Return [x, y] of the center of cell containing provided text 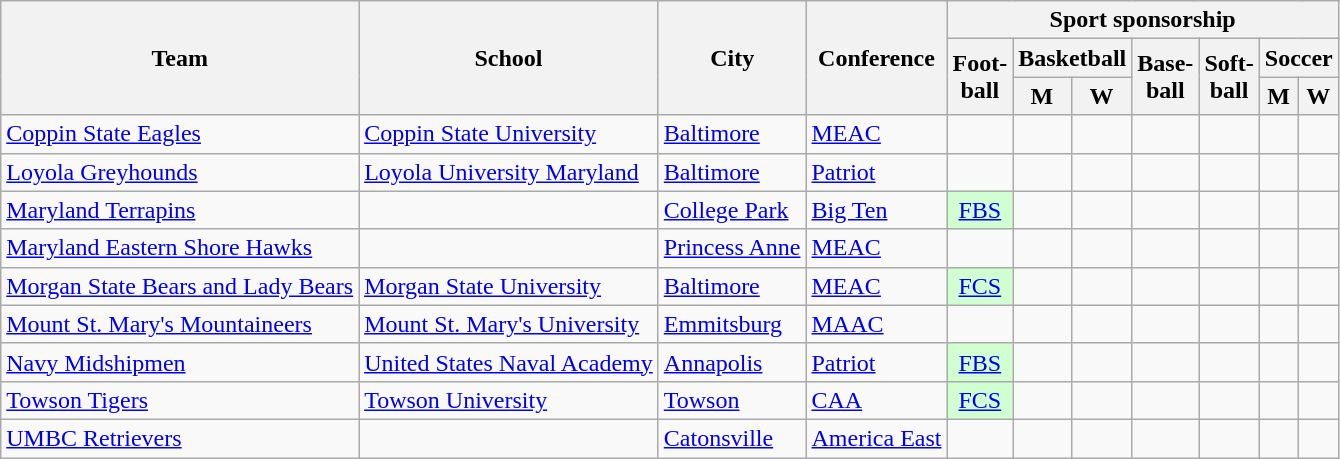
Morgan State University [509, 286]
United States Naval Academy [509, 362]
Princess Anne [732, 248]
Loyola Greyhounds [180, 172]
Base-ball [1166, 77]
Emmitsburg [732, 324]
Towson [732, 400]
MAAC [876, 324]
Big Ten [876, 210]
CAA [876, 400]
Conference [876, 58]
Navy Midshipmen [180, 362]
Foot-ball [980, 77]
Towson Tigers [180, 400]
Mount St. Mary's University [509, 324]
Coppin State University [509, 134]
Towson University [509, 400]
School [509, 58]
Soft-ball [1229, 77]
Basketball [1072, 58]
Annapolis [732, 362]
Loyola University Maryland [509, 172]
Team [180, 58]
Maryland Eastern Shore Hawks [180, 248]
College Park [732, 210]
Coppin State Eagles [180, 134]
Sport sponsorship [1142, 20]
Mount St. Mary's Mountaineers [180, 324]
UMBC Retrievers [180, 438]
Morgan State Bears and Lady Bears [180, 286]
Catonsville [732, 438]
City [732, 58]
America East [876, 438]
Soccer [1298, 58]
Maryland Terrapins [180, 210]
